Detect which cell encompasses the target text, then output its [x, y] center coordinate. 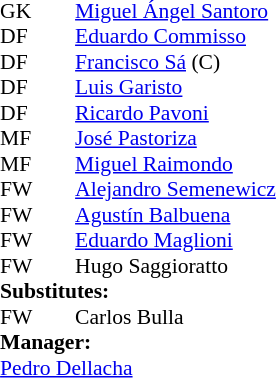
José Pastoriza [176, 139]
Manager: [138, 343]
Luis Garisto [176, 87]
Carlos Bulla [176, 317]
Agustín Balbuena [176, 215]
Substitutes: [138, 291]
Eduardo Maglioni [176, 241]
Miguel Raimondo [176, 164]
Eduardo Commisso [176, 37]
Hugo Saggioratto [176, 266]
Alejandro Semenewicz [176, 189]
Ricardo Pavoni [176, 113]
Francisco Sá (C) [176, 62]
